Detect which cell encompasses the target text, then output its (x, y) center coordinate. 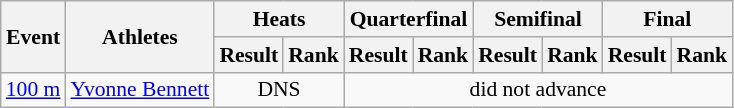
Semifinal (538, 19)
100 m (34, 90)
Quarterfinal (408, 19)
did not advance (538, 90)
Final (668, 19)
Athletes (140, 36)
DNS (278, 90)
Heats (278, 19)
Yvonne Bennett (140, 90)
Event (34, 36)
